Scan for the cell matching the given text and deliver its [x, y] coordinate at center. 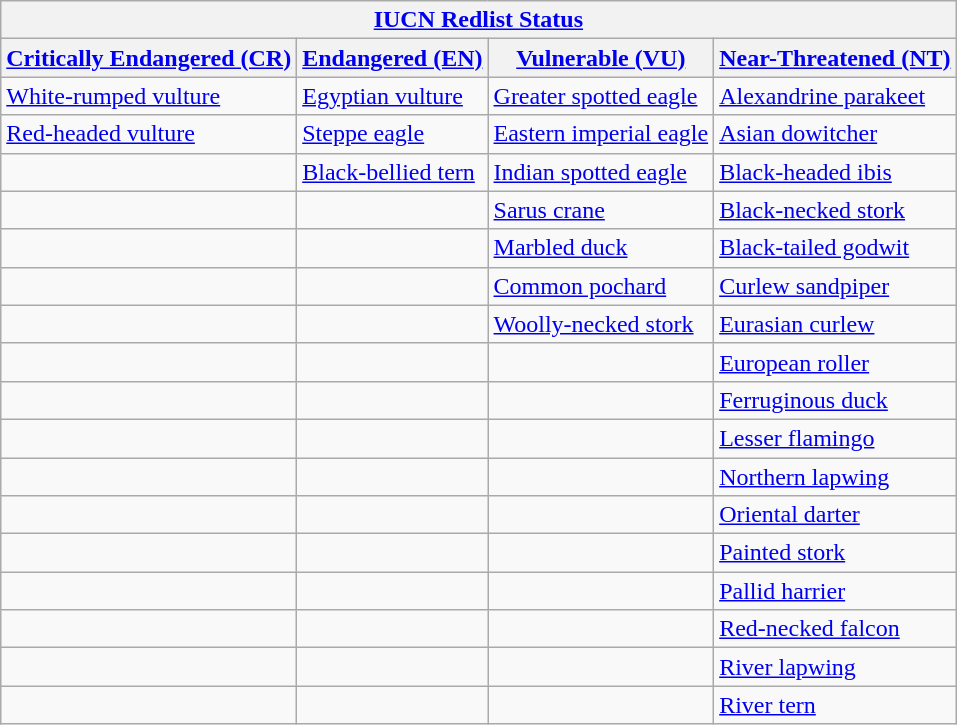
Greater spotted eagle [601, 96]
Red-necked falcon [835, 629]
Vulnerable (VU) [601, 58]
Black-necked stork [835, 210]
Black-tailed godwit [835, 248]
Black-bellied tern [392, 172]
Pallid harrier [835, 591]
Common pochard [601, 286]
Black-headed ibis [835, 172]
Egyptian vulture [392, 96]
Eurasian curlew [835, 324]
Curlew sandpiper [835, 286]
Endangered (EN) [392, 58]
Woolly-necked stork [601, 324]
Marbled duck [601, 248]
European roller [835, 362]
Northern lapwing [835, 477]
River lapwing [835, 667]
Near-Threatened (NT) [835, 58]
Red-headed vulture [149, 134]
Critically Endangered (CR) [149, 58]
Steppe eagle [392, 134]
Alexandrine parakeet [835, 96]
Ferruginous duck [835, 400]
White-rumped vulture [149, 96]
IUCN Redlist Status [478, 20]
Eastern imperial eagle [601, 134]
Indian spotted eagle [601, 172]
Asian dowitcher [835, 134]
River tern [835, 705]
Lesser flamingo [835, 438]
Sarus crane [601, 210]
Oriental darter [835, 515]
Painted stork [835, 553]
